Provide the (x, y) coordinate of the cell's center where the given text is located.  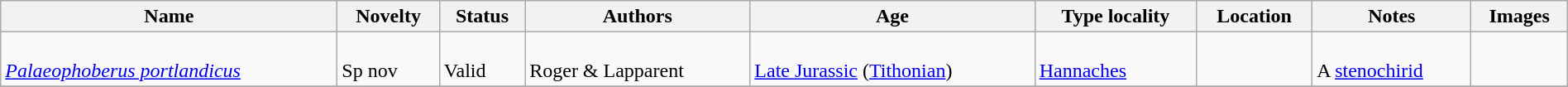
Authors (638, 17)
Status (481, 17)
Age (892, 17)
Location (1255, 17)
Roger & Lapparent (638, 60)
Late Jurassic (Tithonian) (892, 60)
A stenochirid (1392, 60)
Images (1519, 17)
Name (169, 17)
Palaeophoberus portlandicus (169, 60)
Novelty (389, 17)
Valid (481, 60)
Notes (1392, 17)
Hannaches (1115, 60)
Type locality (1115, 17)
Sp nov (389, 60)
